Detect which cell encompasses the target text, then output its (x, y) center coordinate. 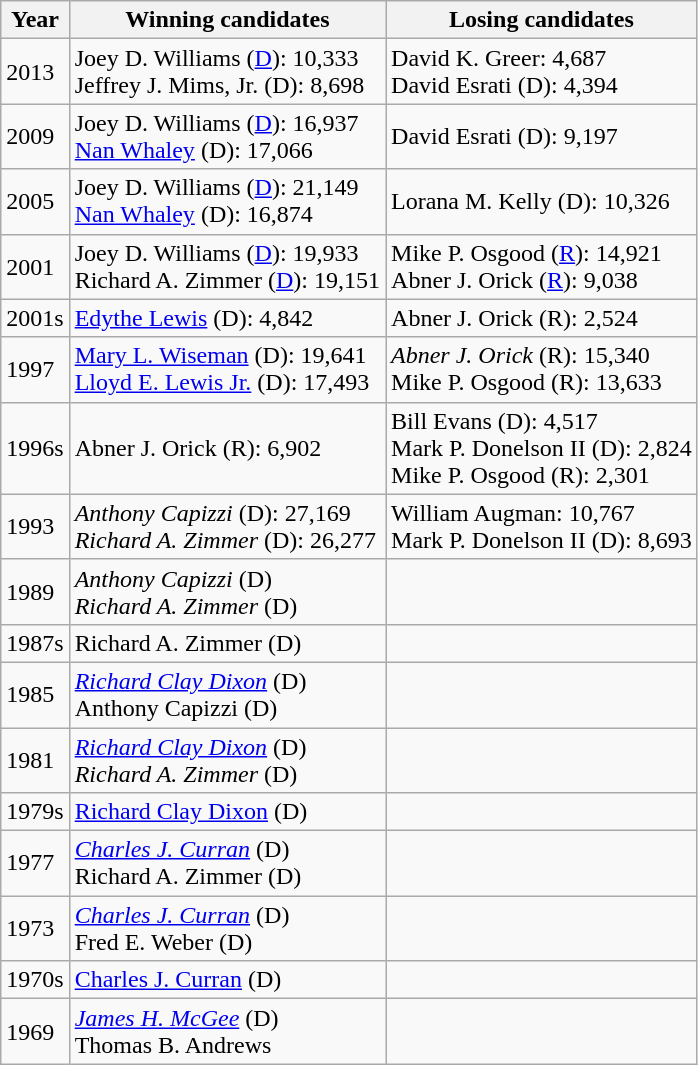
Mike P. Osgood (R): 14,921Abner J. Orick (R): 9,038 (542, 266)
1969 (35, 1032)
1973 (35, 928)
1996s (35, 448)
Richard A. Zimmer (D) (227, 643)
William Augman: 10,767Mark P. Donelson II (D): 8,693 (542, 526)
Abner J. Orick (R): 6,902 (227, 448)
1970s (35, 980)
Anthony Capizzi (D)Richard A. Zimmer (D) (227, 592)
Richard Clay Dixon (D)Richard A. Zimmer (D) (227, 760)
Edythe Lewis (D): 4,842 (227, 318)
Losing candidates (542, 20)
James H. McGee (D)Thomas B. Andrews (227, 1032)
David K. Greer: 4,687David Esrati (D): 4,394 (542, 72)
Anthony Capizzi (D): 27,169Richard A. Zimmer (D): 26,277 (227, 526)
Joey D. Williams (D): 21,149Nan Whaley (D): 16,874 (227, 202)
1989 (35, 592)
David Esrati (D): 9,197 (542, 136)
Bill Evans (D): 4,517Mark P. Donelson II (D): 2,824Mike P. Osgood (R): 2,301 (542, 448)
Joey D. Williams (D): 16,937Nan Whaley (D): 17,066 (227, 136)
1997 (35, 370)
Winning candidates (227, 20)
1987s (35, 643)
Joey D. Williams (D): 19,933Richard A. Zimmer (D): 19,151 (227, 266)
Abner J. Orick (R): 2,524 (542, 318)
Year (35, 20)
2001 (35, 266)
1979s (35, 812)
Charles J. Curran (D)Fred E. Weber (D) (227, 928)
Charles J. Curran (D) (227, 980)
Abner J. Orick (R): 15,340Mike P. Osgood (R): 13,633 (542, 370)
Lorana M. Kelly (D): 10,326 (542, 202)
Charles J. Curran (D)Richard A. Zimmer (D) (227, 864)
Richard Clay Dixon (D) (227, 812)
Mary L. Wiseman (D): 19,641Lloyd E. Lewis Jr. (D): 17,493 (227, 370)
Richard Clay Dixon (D)Anthony Capizzi (D) (227, 694)
Joey D. Williams (D): 10,333Jeffrey J. Mims, Jr. (D): 8,698 (227, 72)
1993 (35, 526)
1981 (35, 760)
2001s (35, 318)
1977 (35, 864)
1985 (35, 694)
2009 (35, 136)
2005 (35, 202)
2013 (35, 72)
